Capture the cell that displays the provided text and extract its (X, Y) central coordinate. 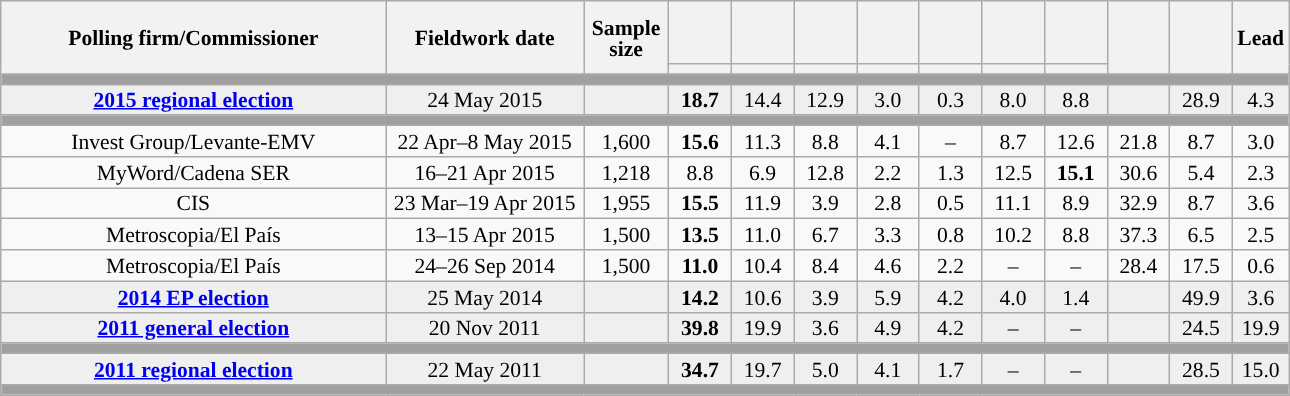
2.3 (1260, 172)
0.8 (950, 234)
5.0 (826, 370)
21.8 (1138, 142)
30.6 (1138, 172)
11.3 (762, 142)
0.3 (950, 100)
5.9 (888, 296)
1.3 (950, 172)
1.7 (950, 370)
2014 EP election (194, 296)
12.5 (1014, 172)
25 May 2014 (485, 296)
22 May 2011 (485, 370)
Sample size (626, 38)
1,218 (626, 172)
12.9 (826, 100)
15.0 (1260, 370)
12.8 (826, 172)
2011 regional election (194, 370)
16–21 Apr 2015 (485, 172)
2.8 (888, 204)
8.0 (1014, 100)
Polling firm/Commissioner (194, 38)
14.2 (700, 296)
18.7 (700, 100)
49.9 (1202, 296)
Invest Group/Levante-EMV (194, 142)
CIS (194, 204)
Fieldwork date (485, 38)
4.0 (1014, 296)
19.7 (762, 370)
5.4 (1202, 172)
17.5 (1202, 266)
11.9 (762, 204)
1,955 (626, 204)
12.6 (1076, 142)
14.4 (762, 100)
28.9 (1202, 100)
13.5 (700, 234)
10.6 (762, 296)
28.5 (1202, 370)
11.1 (1014, 204)
3.3 (888, 234)
24 May 2015 (485, 100)
MyWord/Cadena SER (194, 172)
8.9 (1076, 204)
4.6 (888, 266)
Lead (1260, 38)
23 Mar–19 Apr 2015 (485, 204)
2015 regional election (194, 100)
15.1 (1076, 172)
4.3 (1260, 100)
0.5 (950, 204)
24–26 Sep 2014 (485, 266)
13–15 Apr 2015 (485, 234)
2011 general election (194, 328)
10.4 (762, 266)
1.4 (1076, 296)
34.7 (700, 370)
0.6 (1260, 266)
8.4 (826, 266)
1,600 (626, 142)
2.5 (1260, 234)
20 Nov 2011 (485, 328)
15.5 (700, 204)
39.8 (700, 328)
24.5 (1202, 328)
28.4 (1138, 266)
10.2 (1014, 234)
32.9 (1138, 204)
6.5 (1202, 234)
22 Apr–8 May 2015 (485, 142)
15.6 (700, 142)
6.9 (762, 172)
6.7 (826, 234)
4.9 (888, 328)
37.3 (1138, 234)
